Find where the given text appears and provide that cell's center as (X, Y) coordinate. 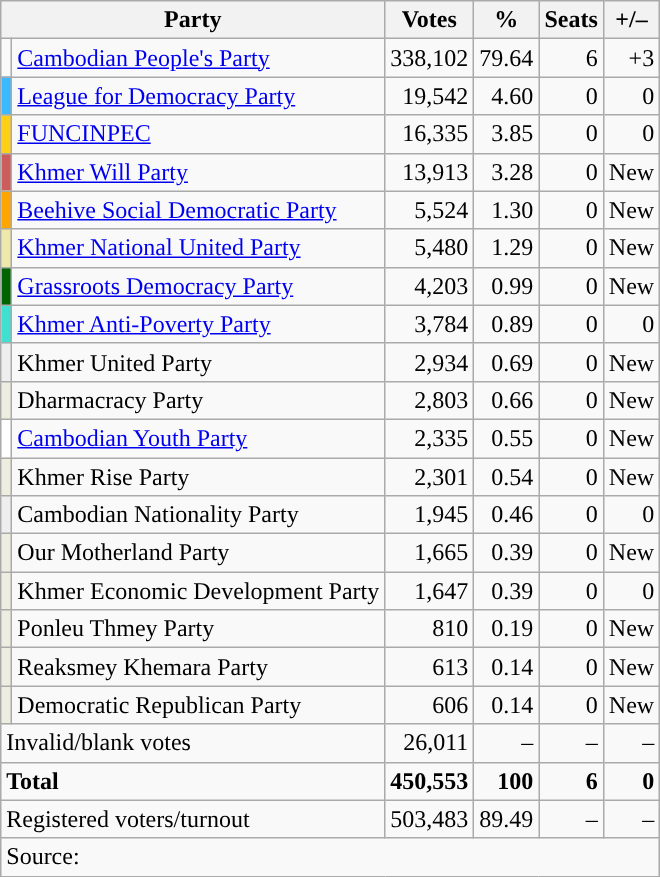
1,647 (430, 591)
19,542 (430, 96)
13,913 (430, 172)
+3 (631, 58)
503,483 (430, 819)
2,301 (430, 477)
Khmer United Party (198, 362)
Ponleu Thmey Party (198, 629)
4,203 (430, 286)
Grassroots Democracy Party (198, 286)
5,524 (430, 210)
100 (506, 781)
Reaksmey Khemara Party (198, 667)
0.54 (506, 477)
Khmer Anti-Poverty Party (198, 324)
League for Democracy Party (198, 96)
16,335 (430, 134)
Khmer Rise Party (198, 477)
Our Motherland Party (198, 553)
0.99 (506, 286)
613 (430, 667)
Party (193, 20)
4.60 (506, 96)
Votes (430, 20)
0.55 (506, 438)
Seats (571, 20)
Registered voters/turnout (193, 819)
338,102 (430, 58)
810 (430, 629)
1,665 (430, 553)
2,803 (430, 400)
3.28 (506, 172)
79.64 (506, 58)
FUNCINPEC (198, 134)
606 (430, 705)
450,553 (430, 781)
5,480 (430, 248)
0.89 (506, 324)
Democratic Republican Party (198, 705)
3,784 (430, 324)
Dharmacracy Party (198, 400)
3.85 (506, 134)
Cambodian Youth Party (198, 438)
1,945 (430, 515)
+/– (631, 20)
0.19 (506, 629)
Source: (330, 857)
Cambodian People's Party (198, 58)
1.29 (506, 248)
Khmer Will Party (198, 172)
Invalid/blank votes (193, 743)
2,934 (430, 362)
0.66 (506, 400)
Khmer Economic Development Party (198, 591)
Khmer National United Party (198, 248)
Beehive Social Democratic Party (198, 210)
1.30 (506, 210)
% (506, 20)
2,335 (430, 438)
Total (193, 781)
0.69 (506, 362)
26,011 (430, 743)
89.49 (506, 819)
Cambodian Nationality Party (198, 515)
0.46 (506, 515)
